From the cell containing the given text, extract its center point as [x, y] coordinate. 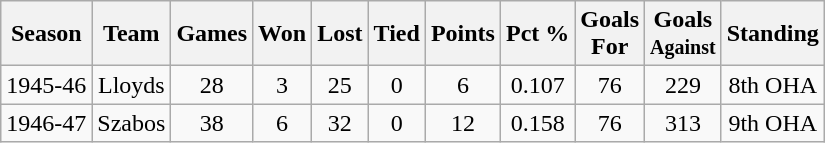
Season [46, 34]
Lost [340, 34]
Pct % [537, 34]
Points [462, 34]
Szabos [132, 123]
12 [462, 123]
Games [212, 34]
Tied [396, 34]
32 [340, 123]
GoalsFor [610, 34]
Team [132, 34]
Lloyds [132, 85]
229 [684, 85]
1945-46 [46, 85]
1946-47 [46, 123]
25 [340, 85]
28 [212, 85]
Standing [772, 34]
8th OHA [772, 85]
313 [684, 123]
38 [212, 123]
0.107 [537, 85]
3 [282, 85]
0.158 [537, 123]
9th OHA [772, 123]
Won [282, 34]
GoalsAgainst [684, 34]
